For the text-containing cell, return its midpoint in (x, y) coordinate format. 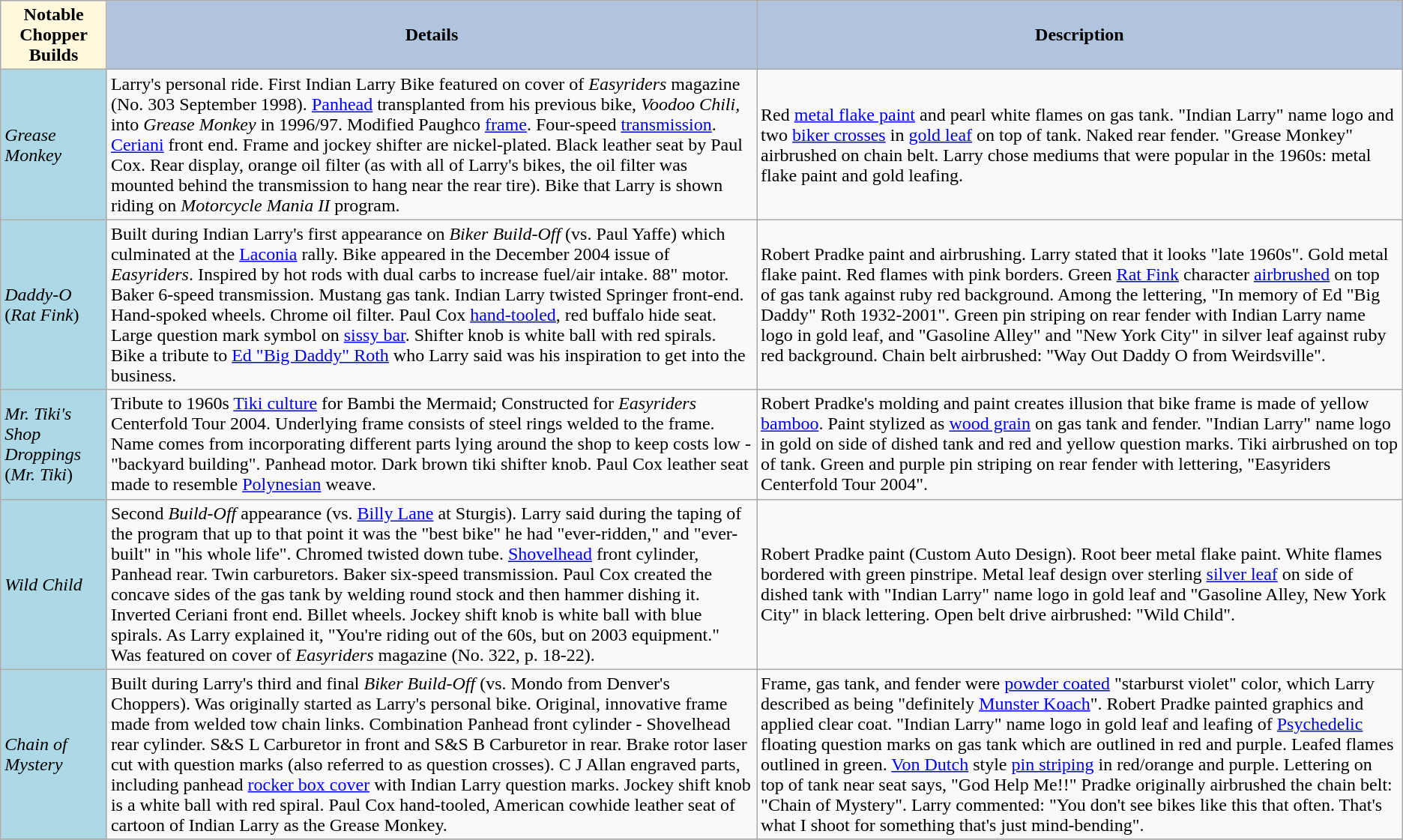
Description (1080, 35)
Details (432, 35)
Notable Chopper Builds (54, 35)
Chain of Mystery (54, 754)
Grease Monkey (54, 145)
Mr. Tiki's Shop Droppings (Mr. Tiki) (54, 444)
Wild Child (54, 584)
Daddy-O (Rat Fink) (54, 304)
